Detect which cell encompasses the target text, then output its (x, y) center coordinate. 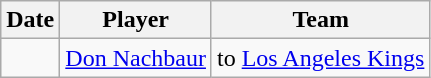
Date (30, 20)
Don Nachbaur (136, 58)
Player (136, 20)
Team (320, 20)
to Los Angeles Kings (320, 58)
